Detect which cell encompasses the target text, then output its [X, Y] center coordinate. 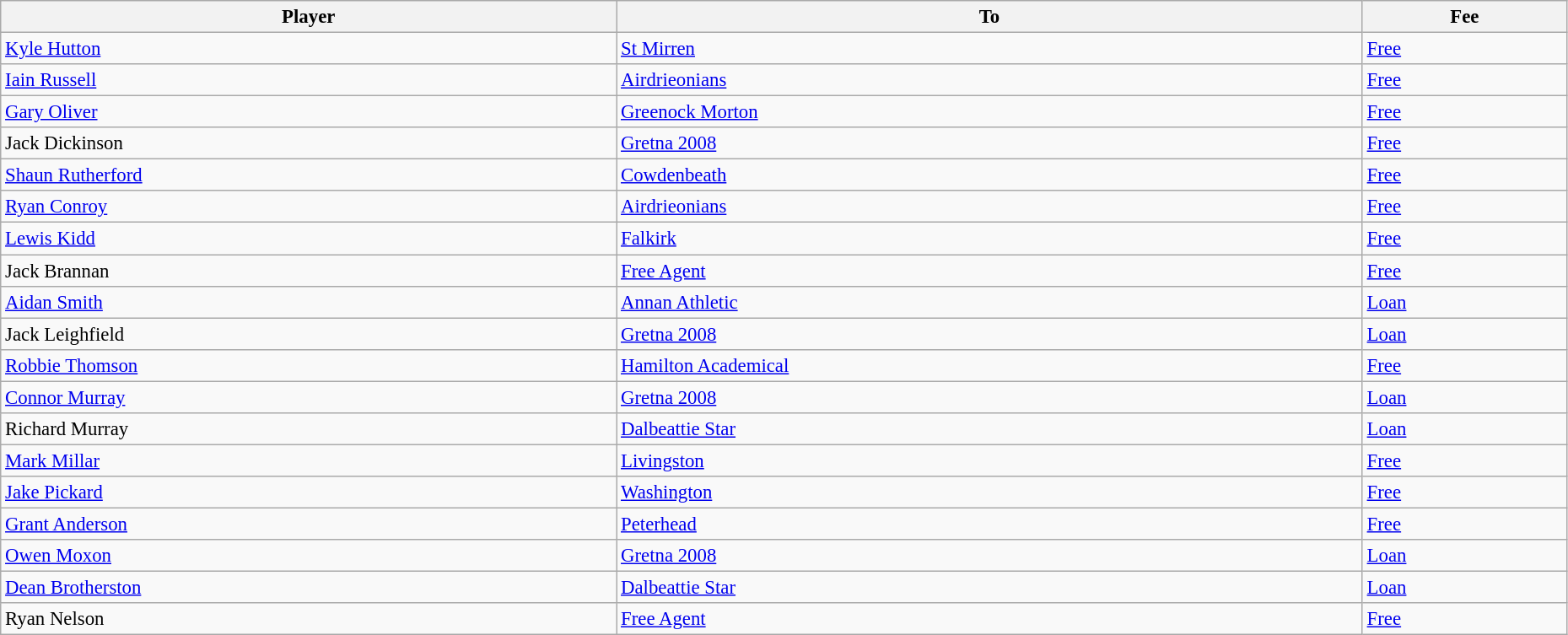
Iain Russell [309, 80]
Cowdenbeath [990, 175]
Grant Anderson [309, 524]
Kyle Hutton [309, 49]
Hamilton Academical [990, 365]
Dean Brotherston [309, 588]
Richard Murray [309, 429]
Mark Millar [309, 460]
To [990, 17]
Washington [990, 492]
Jake Pickard [309, 492]
Jack Dickinson [309, 143]
Ryan Nelson [309, 619]
Jack Brannan [309, 271]
Gary Oliver [309, 112]
Falkirk [990, 239]
Player [309, 17]
Lewis Kidd [309, 239]
Robbie Thomson [309, 365]
Fee [1464, 17]
Aidan Smith [309, 302]
Greenock Morton [990, 112]
Annan Athletic [990, 302]
Owen Moxon [309, 556]
Livingston [990, 460]
St Mirren [990, 49]
Ryan Conroy [309, 207]
Peterhead [990, 524]
Connor Murray [309, 397]
Shaun Rutherford [309, 175]
Jack Leighfield [309, 334]
